For the text-containing cell, return its midpoint in (X, Y) coordinate format. 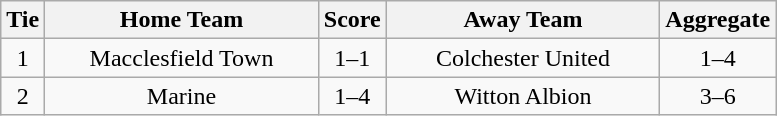
Macclesfield Town (182, 58)
Score (352, 20)
Away Team (523, 20)
Colchester United (523, 58)
1–1 (352, 58)
Tie (23, 20)
1 (23, 58)
Aggregate (718, 20)
Witton Albion (523, 96)
Home Team (182, 20)
2 (23, 96)
3–6 (718, 96)
Marine (182, 96)
